Identify which cell holds the provided text, then report its [X, Y] central coordinate. 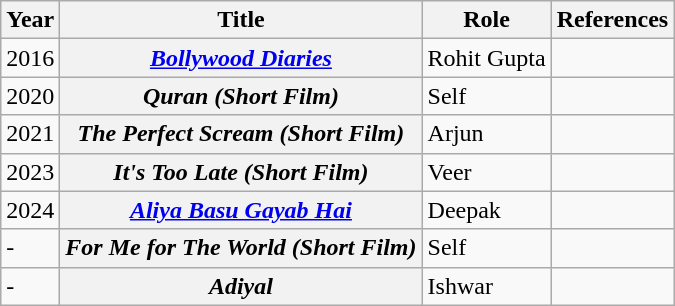
Veer [486, 172]
Bollywood Diaries [241, 58]
2024 [30, 210]
For Me for The World (Short Film) [241, 248]
Quran (Short Film) [241, 96]
Rohit Gupta [486, 58]
2023 [30, 172]
Adiyal [241, 286]
2020 [30, 96]
The Perfect Scream (Short Film) [241, 134]
Role [486, 20]
It's Too Late (Short Film) [241, 172]
2016 [30, 58]
Ishwar [486, 286]
Title [241, 20]
Arjun [486, 134]
Aliya Basu Gayab Hai [241, 210]
References [612, 20]
Deepak [486, 210]
Year [30, 20]
2021 [30, 134]
